Detect which cell encompasses the target text, then output its (x, y) center coordinate. 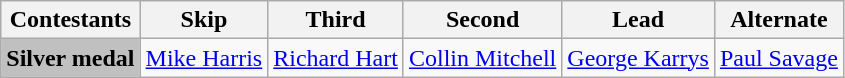
Richard Hart (336, 58)
Alternate (778, 20)
Collin Mitchell (482, 58)
George Karrys (638, 58)
Silver medal (70, 58)
Third (336, 20)
Paul Savage (778, 58)
Skip (204, 20)
Lead (638, 20)
Contestants (70, 20)
Second (482, 20)
Mike Harris (204, 58)
